Scan for the cell matching the given text and deliver its (X, Y) coordinate at center. 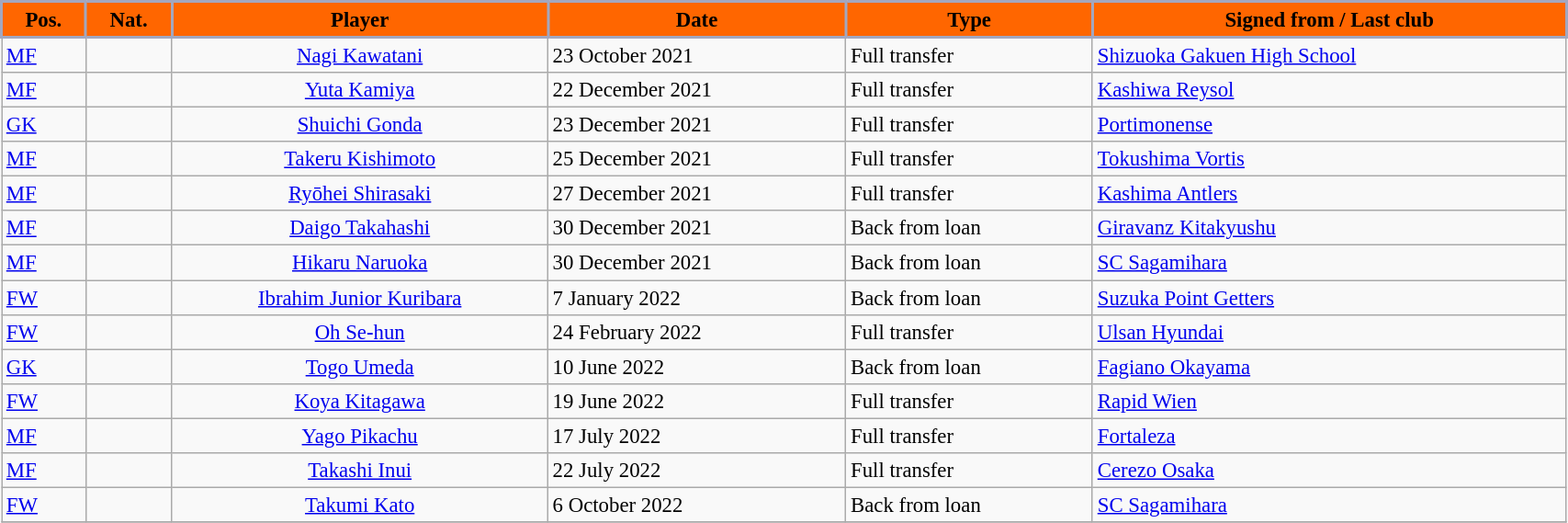
Player (360, 20)
Nat. (129, 20)
Togo Umeda (360, 367)
19 June 2022 (696, 401)
Daigo Takahashi (360, 229)
Giravanz Kitakyushu (1328, 229)
22 July 2022 (696, 471)
Hikaru Naruoka (360, 263)
Ryōhei Shirasaki (360, 194)
25 December 2021 (696, 159)
Takashi Inui (360, 471)
Kashima Antlers (1328, 194)
Type (970, 20)
6 October 2022 (696, 505)
17 July 2022 (696, 436)
Ulsan Hyundai (1328, 332)
Koya Kitagawa (360, 401)
23 December 2021 (696, 125)
Signed from / Last club (1328, 20)
Takumi Kato (360, 505)
Yuta Kamiya (360, 90)
Portimonense (1328, 125)
Oh Se-hun (360, 332)
Shuichi Gonda (360, 125)
7 January 2022 (696, 298)
Shizuoka Gakuen High School (1328, 55)
10 June 2022 (696, 367)
Nagi Kawatani (360, 55)
Pos. (44, 20)
Tokushima Vortis (1328, 159)
27 December 2021 (696, 194)
22 December 2021 (696, 90)
Yago Pikachu (360, 436)
Takeru Kishimoto (360, 159)
23 October 2021 (696, 55)
Suzuka Point Getters (1328, 298)
Date (696, 20)
Cerezo Osaka (1328, 471)
Rapid Wien (1328, 401)
Fagiano Okayama (1328, 367)
Kashiwa Reysol (1328, 90)
24 February 2022 (696, 332)
Fortaleza (1328, 436)
Ibrahim Junior Kuribara (360, 298)
